Identify which cell holds the provided text, then report its [X, Y] central coordinate. 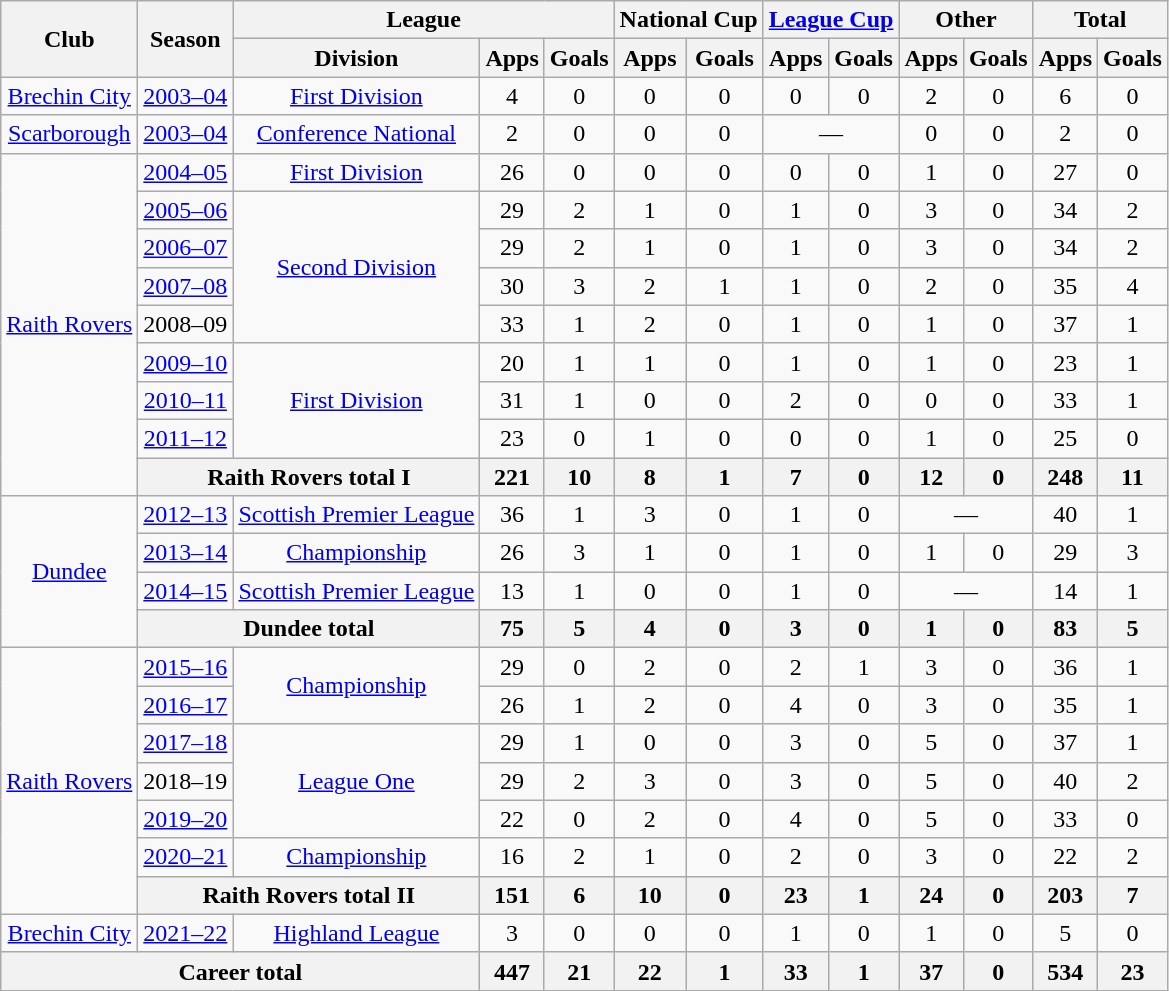
League Cup [831, 20]
Scarborough [70, 134]
8 [650, 477]
2008–09 [186, 324]
27 [1065, 172]
248 [1065, 477]
25 [1065, 438]
24 [931, 895]
Season [186, 39]
2016–17 [186, 705]
League [424, 20]
League One [356, 781]
Raith Rovers total I [309, 477]
2017–18 [186, 743]
2013–14 [186, 553]
83 [1065, 629]
11 [1133, 477]
2005–06 [186, 210]
16 [512, 857]
2011–12 [186, 438]
2004–05 [186, 172]
2012–13 [186, 515]
12 [931, 477]
Other [966, 20]
31 [512, 400]
Career total [240, 971]
221 [512, 477]
14 [1065, 591]
2010–11 [186, 400]
Raith Rovers total II [309, 895]
Dundee total [309, 629]
21 [579, 971]
Dundee [70, 572]
Division [356, 58]
203 [1065, 895]
National Cup [688, 20]
75 [512, 629]
534 [1065, 971]
Second Division [356, 267]
2020–21 [186, 857]
30 [512, 286]
Total [1100, 20]
2015–16 [186, 667]
20 [512, 362]
2006–07 [186, 248]
2009–10 [186, 362]
2018–19 [186, 781]
Club [70, 39]
151 [512, 895]
2021–22 [186, 933]
Conference National [356, 134]
2019–20 [186, 819]
2007–08 [186, 286]
2014–15 [186, 591]
13 [512, 591]
Highland League [356, 933]
447 [512, 971]
